Provide the (X, Y) coordinate of the cell's center where the given text is located.  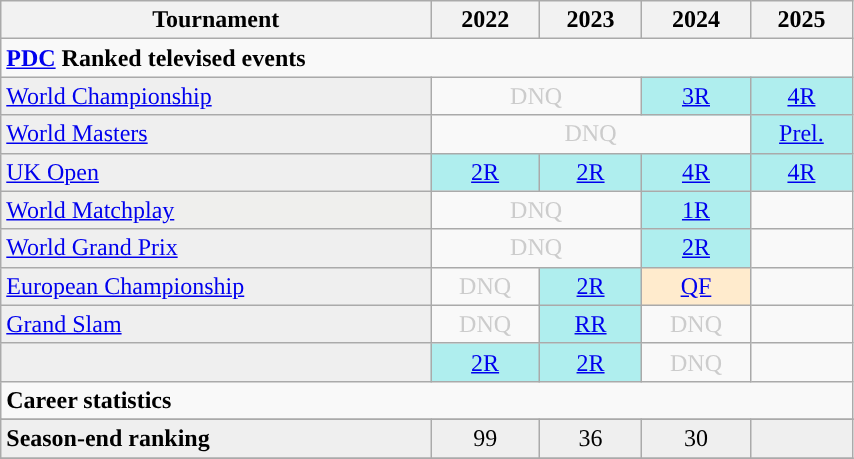
Career statistics (427, 400)
European Championship (216, 286)
Grand Slam (216, 324)
World Grand Prix (216, 248)
PDC Ranked televised events (427, 58)
World Masters (216, 134)
1R (696, 210)
World Championship (216, 96)
2023 (591, 20)
QF (696, 286)
2022 (486, 20)
Tournament (216, 20)
UK Open (216, 172)
99 (486, 438)
3R (696, 96)
30 (696, 438)
Season-end ranking (216, 438)
World Matchplay (216, 210)
Prel. (801, 134)
2024 (696, 20)
RR (591, 324)
36 (591, 438)
2025 (801, 20)
